From the cell containing the given text, extract its center point as (X, Y) coordinate. 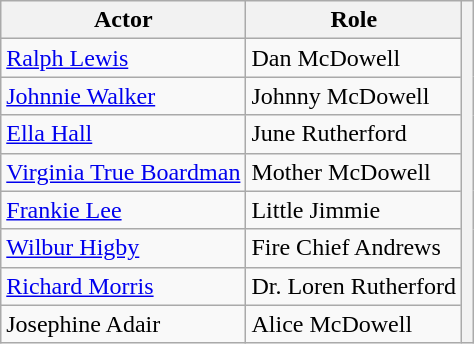
Role (354, 20)
Richard Morris (124, 286)
Frankie Lee (124, 210)
Ella Hall (124, 134)
Johnnie Walker (124, 96)
Dr. Loren Rutherford (354, 286)
Virginia True Boardman (124, 172)
Wilbur Higby (124, 248)
Actor (124, 20)
Fire Chief Andrews (354, 248)
Little Jimmie (354, 210)
Dan McDowell (354, 58)
Alice McDowell (354, 324)
Mother McDowell (354, 172)
June Rutherford (354, 134)
Josephine Adair (124, 324)
Johnny McDowell (354, 96)
Ralph Lewis (124, 58)
